Detect which cell encompasses the target text, then output its [X, Y] center coordinate. 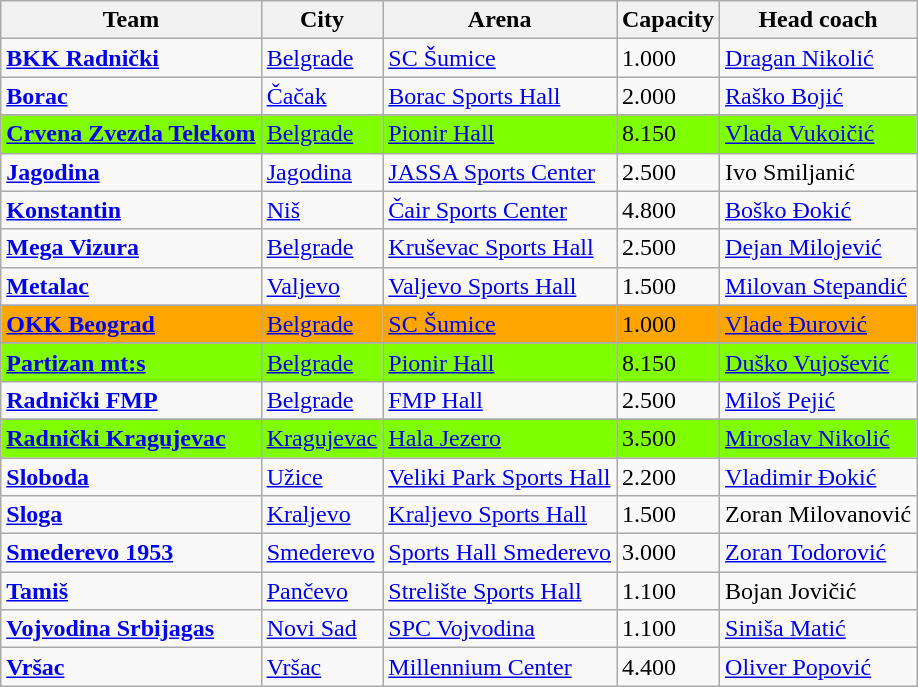
Borac Sports Hall [500, 96]
Bojan Jovičić [818, 591]
Novi Sad [322, 629]
Čačak [322, 96]
Kruševac Sports Hall [500, 248]
Arena [500, 20]
Užice [322, 477]
Sloboda [131, 477]
Mega Vizura [131, 248]
Vladimir Đokić [818, 477]
Radnički FMP [131, 400]
City [322, 20]
3.000 [668, 553]
Raško Bojić [818, 96]
Niš [322, 210]
Zoran Todorović [818, 553]
Oliver Popović [818, 667]
Vojvodina Srbijagas [131, 629]
Metalac [131, 286]
Head coach [818, 20]
Milovan Stepandić [818, 286]
Dejan Milojević [818, 248]
FMP Hall [500, 400]
Valjevo Sports Hall [500, 286]
Kragujevac [322, 438]
Strelište Sports Hall [500, 591]
OKK Beograd [131, 324]
4.400 [668, 667]
Konstantin [131, 210]
Capacity [668, 20]
Siniša Matić [818, 629]
Sloga [131, 515]
Partizan mt:s [131, 362]
JASSA Sports Center [500, 172]
Veliki Park Sports Hall [500, 477]
Čair Sports Center [500, 210]
Tamiš [131, 591]
Smederevo [322, 553]
4.800 [668, 210]
Duško Vujošević [818, 362]
3.500 [668, 438]
Kraljevo [322, 515]
Radnički Kragujevac [131, 438]
Miroslav Nikolić [818, 438]
SPC Vojvodina [500, 629]
Team [131, 20]
Miloš Pejić [818, 400]
Smederevo 1953 [131, 553]
BKK Radnički [131, 58]
Valjevo [322, 286]
Kraljevo Sports Hall [500, 515]
Sports Hall Smederevo [500, 553]
Boško Đokić [818, 210]
Ivo Smiljanić [818, 172]
2.000 [668, 96]
Crvena Zvezda Telekom [131, 134]
Dragan Nikolić [818, 58]
Vlade Đurović [818, 324]
Zoran Milovanović [818, 515]
Borac [131, 96]
Hala Jezero [500, 438]
Pančevo [322, 591]
Millennium Center [500, 667]
Vlada Vukoičić [818, 134]
2.200 [668, 477]
